Output the [x, y] coordinate of the center of the cell containing the given text.  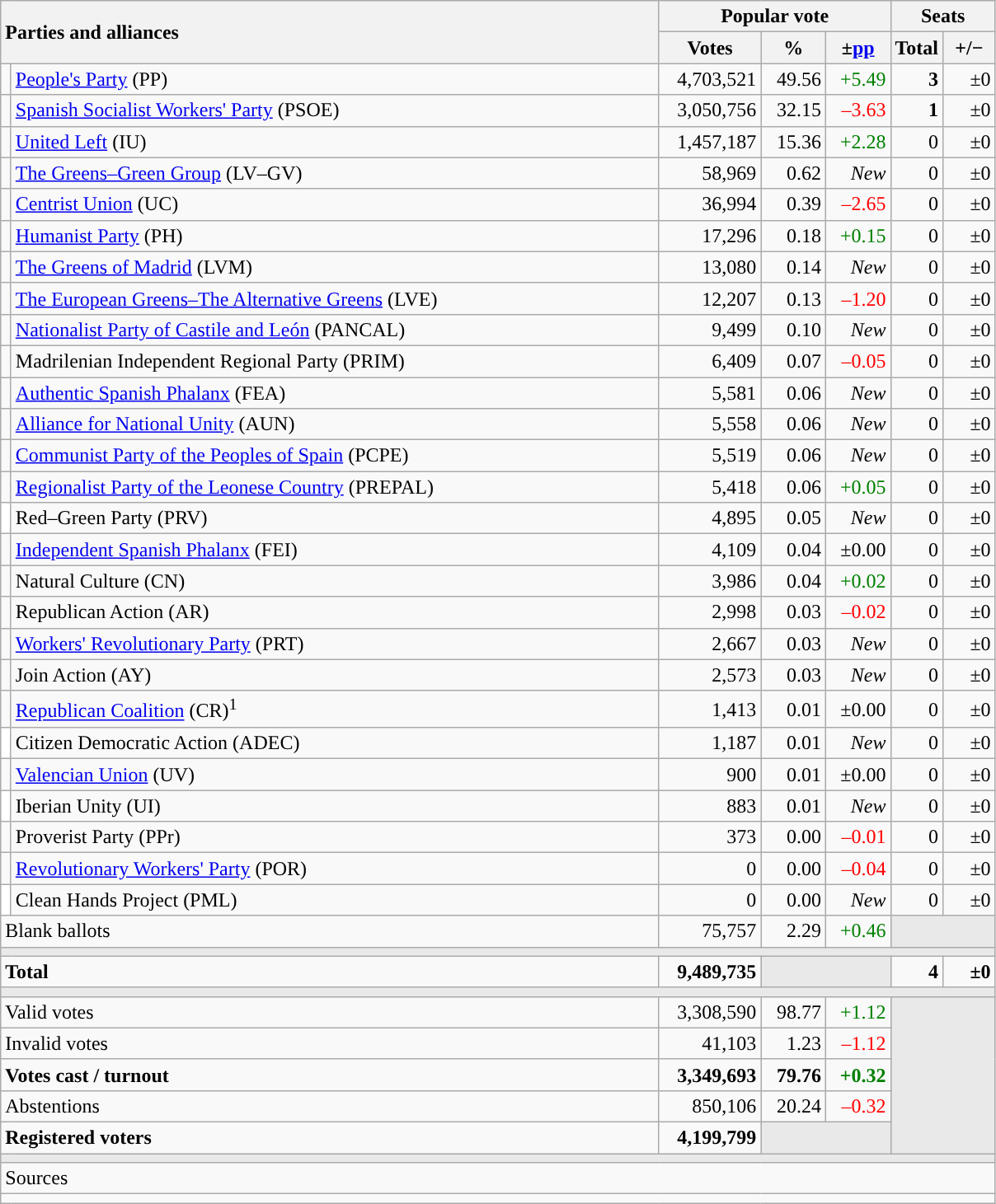
5,519 [710, 456]
+0.02 [857, 581]
883 [710, 806]
12,207 [710, 298]
Valencian Union (UV) [335, 775]
13,080 [710, 267]
6,409 [710, 361]
Communist Party of the Peoples of Spain (PCPE) [335, 456]
20.24 [793, 1106]
4,109 [710, 550]
Humanist Party (PH) [335, 236]
0.07 [793, 361]
3,986 [710, 581]
900 [710, 775]
+0.05 [857, 487]
+/− [970, 48]
% [793, 48]
2,998 [710, 612]
3,050,756 [710, 110]
–0.04 [857, 869]
–0.32 [857, 1106]
The Greens–Green Group (LV–GV) [335, 173]
0.39 [793, 204]
±pp [857, 48]
Seats [943, 16]
Proverist Party (PPr) [335, 837]
Abstentions [330, 1106]
+1.12 [857, 1012]
5,581 [710, 393]
+2.28 [857, 142]
Valid votes [330, 1012]
0.10 [793, 330]
41,103 [710, 1043]
2,573 [710, 675]
98.77 [793, 1012]
The European Greens–The Alternative Greens (LVE) [335, 298]
850,106 [710, 1106]
0.13 [793, 298]
The Greens of Madrid (LVM) [335, 267]
36,994 [710, 204]
Votes cast / turnout [330, 1075]
9,489,735 [710, 972]
Iberian Unity (UI) [335, 806]
Revolutionary Workers' Party (POR) [335, 869]
17,296 [710, 236]
1 [917, 110]
1,187 [710, 743]
Join Action (AY) [335, 675]
58,969 [710, 173]
1.23 [793, 1043]
+0.46 [857, 931]
0.05 [793, 518]
373 [710, 837]
Natural Culture (CN) [335, 581]
Spanish Socialist Workers' Party (PSOE) [335, 110]
+0.15 [857, 236]
Centrist Union (UC) [335, 204]
–3.63 [857, 110]
Independent Spanish Phalanx (FEI) [335, 550]
9,499 [710, 330]
4,199,799 [710, 1138]
5,418 [710, 487]
Republican Coalition (CR)1 [335, 709]
Red–Green Party (PRV) [335, 518]
79.76 [793, 1075]
–1.20 [857, 298]
4 [917, 972]
3 [917, 79]
–0.05 [857, 361]
32.15 [793, 110]
Authentic Spanish Phalanx (FEA) [335, 393]
Parties and alliances [330, 32]
0.62 [793, 173]
3,308,590 [710, 1012]
Republican Action (AR) [335, 612]
1,457,187 [710, 142]
1,413 [710, 709]
5,558 [710, 424]
0.18 [793, 236]
Alliance for National Unity (AUN) [335, 424]
People's Party (PP) [335, 79]
4,895 [710, 518]
49.56 [793, 79]
Registered voters [330, 1138]
United Left (IU) [335, 142]
–2.65 [857, 204]
Regionalist Party of the Leonese Country (PREPAL) [335, 487]
Nationalist Party of Castile and León (PANCAL) [335, 330]
Invalid votes [330, 1043]
75,757 [710, 931]
2,667 [710, 644]
2.29 [793, 931]
–1.12 [857, 1043]
Madrilenian Independent Regional Party (PRIM) [335, 361]
–0.01 [857, 837]
Citizen Democratic Action (ADEC) [335, 743]
Sources [498, 1178]
Clean Hands Project (PML) [335, 900]
Blank ballots [330, 931]
4,703,521 [710, 79]
Votes [710, 48]
–0.02 [857, 612]
Workers' Revolutionary Party (PRT) [335, 644]
Popular vote [775, 16]
+0.32 [857, 1075]
+5.49 [857, 79]
0.14 [793, 267]
3,349,693 [710, 1075]
15.36 [793, 142]
